Find where the given text appears and provide that cell's center as [x, y] coordinate. 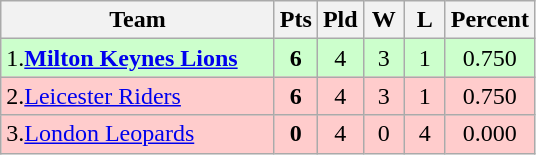
2.Leicester Riders [138, 96]
Pld [340, 20]
3.London Leopards [138, 134]
1.Milton Keynes Lions [138, 58]
Percent [490, 20]
Team [138, 20]
W [384, 20]
L [424, 20]
Pts [296, 20]
0.000 [490, 134]
